Find where the given text appears and provide that cell's center as [X, Y] coordinate. 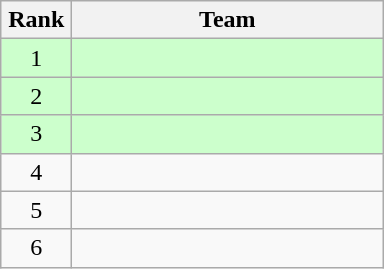
Team [228, 20]
6 [36, 248]
4 [36, 172]
3 [36, 134]
2 [36, 96]
Rank [36, 20]
5 [36, 210]
1 [36, 58]
